From the cell containing the given text, extract its center point as [x, y] coordinate. 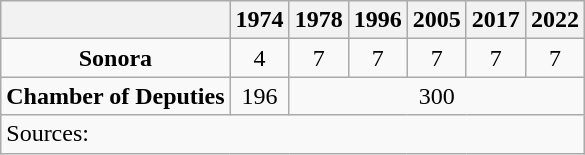
196 [260, 96]
2022 [554, 20]
1996 [378, 20]
2005 [436, 20]
300 [436, 96]
2017 [496, 20]
Sources: [293, 134]
4 [260, 58]
Sonora [116, 58]
1974 [260, 20]
1978 [318, 20]
Chamber of Deputies [116, 96]
